Scan for the cell matching the given text and deliver its (x, y) coordinate at center. 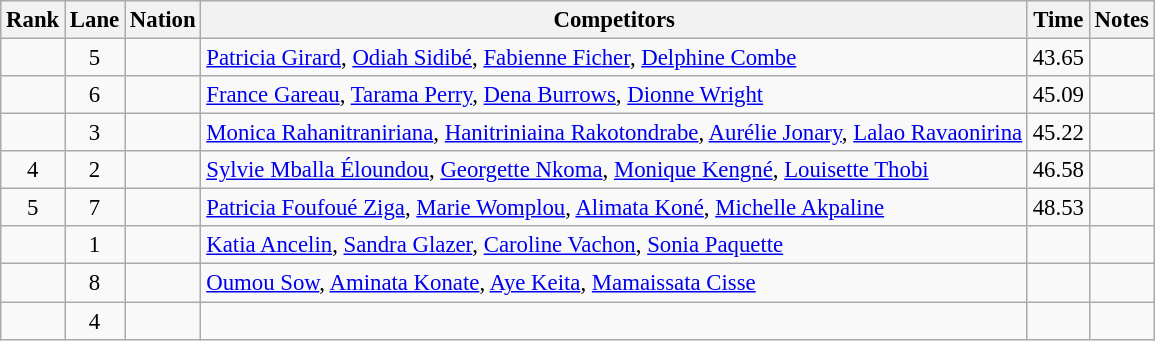
Nation (163, 20)
France Gareau, Tarama Perry, Dena Burrows, Dionne Wright (614, 95)
Patricia Foufoué Ziga, Marie Womplou, Alimata Koné, Michelle Akpaline (614, 208)
3 (95, 133)
8 (95, 283)
Notes (1122, 20)
7 (95, 208)
Katia Ancelin, Sandra Glazer, Caroline Vachon, Sonia Paquette (614, 245)
48.53 (1058, 208)
Lane (95, 20)
Rank (33, 20)
1 (95, 245)
Time (1058, 20)
Patricia Girard, Odiah Sidibé, Fabienne Ficher, Delphine Combe (614, 58)
Oumou Sow, Aminata Konate, Aye Keita, Mamaissata Cisse (614, 283)
Competitors (614, 20)
43.65 (1058, 58)
46.58 (1058, 170)
6 (95, 95)
Sylvie Mballa Éloundou, Georgette Nkoma, Monique Kengné, Louisette Thobi (614, 170)
Monica Rahanitraniriana, Hanitriniaina Rakotondrabe, Aurélie Jonary, Lalao Ravaonirina (614, 133)
2 (95, 170)
45.09 (1058, 95)
45.22 (1058, 133)
